Output the [X, Y] coordinate of the center of the cell containing the given text.  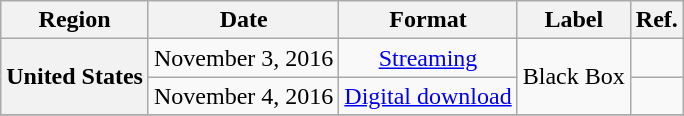
Date [243, 20]
November 3, 2016 [243, 58]
Format [428, 20]
Region [75, 20]
Label [574, 20]
Digital download [428, 96]
United States [75, 77]
Black Box [574, 77]
Ref. [656, 20]
November 4, 2016 [243, 96]
Streaming [428, 58]
